Return (x, y) of the center of cell containing provided text 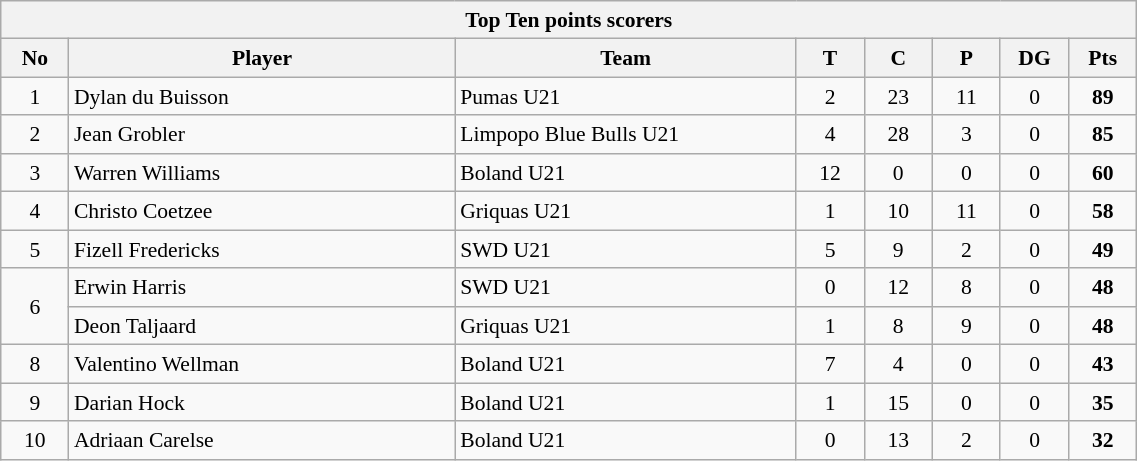
28 (898, 135)
Warren Williams (262, 173)
Adriaan Carelse (262, 440)
60 (1103, 173)
DG (1034, 58)
Dylan du Buisson (262, 97)
Pts (1103, 58)
85 (1103, 135)
C (898, 58)
13 (898, 440)
Pumas U21 (626, 97)
49 (1103, 249)
Christo Coetzee (262, 211)
Team (626, 58)
T (830, 58)
43 (1103, 364)
6 (35, 307)
Valentino Wellman (262, 364)
Limpopo Blue Bulls U21 (626, 135)
15 (898, 402)
35 (1103, 402)
58 (1103, 211)
Top Ten points scorers (569, 20)
Erwin Harris (262, 288)
Fizell Fredericks (262, 249)
Darian Hock (262, 402)
P (966, 58)
7 (830, 364)
Player (262, 58)
89 (1103, 97)
23 (898, 97)
Deon Taljaard (262, 326)
Jean Grobler (262, 135)
No (35, 58)
32 (1103, 440)
